Provide the (x, y) coordinate of the cell's center where the given text is located.  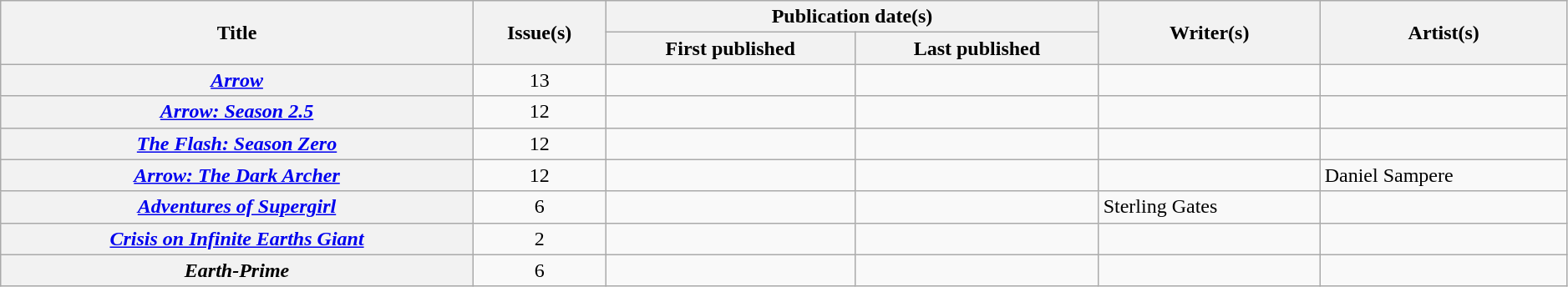
The Flash: Season Zero (237, 143)
Publication date(s) (852, 17)
Daniel Sampere (1444, 175)
Issue(s) (540, 33)
Artist(s) (1444, 33)
Arrow: Season 2.5 (237, 112)
First published (730, 48)
Adventures of Supergirl (237, 207)
2 (540, 239)
Earth-Prime (237, 270)
Arrow (237, 80)
13 (540, 80)
Crisis on Infinite Earths Giant (237, 239)
Title (237, 33)
Last published (977, 48)
Writer(s) (1210, 33)
Sterling Gates (1210, 207)
Arrow: The Dark Archer (237, 175)
